Search for the cell housing the specified text and yield its (x, y) center coordinate. 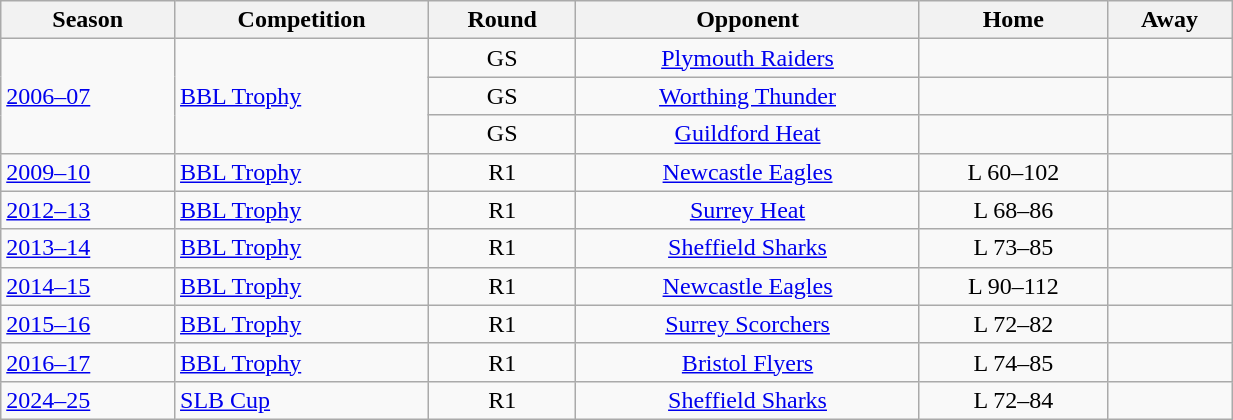
L 74–85 (1013, 362)
Season (88, 20)
L 73–85 (1013, 248)
2015–16 (88, 324)
2006–07 (88, 96)
SLB Cup (302, 400)
Home (1013, 20)
Surrey Scorchers (748, 324)
Worthing Thunder (748, 96)
Competition (302, 20)
Away (1169, 20)
2016–17 (88, 362)
Opponent (748, 20)
2024–25 (88, 400)
Guildford Heat (748, 134)
Round (502, 20)
2009–10 (88, 172)
Plymouth Raiders (748, 58)
L 72–82 (1013, 324)
L 68–86 (1013, 210)
L 72–84 (1013, 400)
Surrey Heat (748, 210)
L 60–102 (1013, 172)
2013–14 (88, 248)
2014–15 (88, 286)
L 90–112 (1013, 286)
2012–13 (88, 210)
Bristol Flyers (748, 362)
